Scan for the cell matching the given text and deliver its (x, y) coordinate at center. 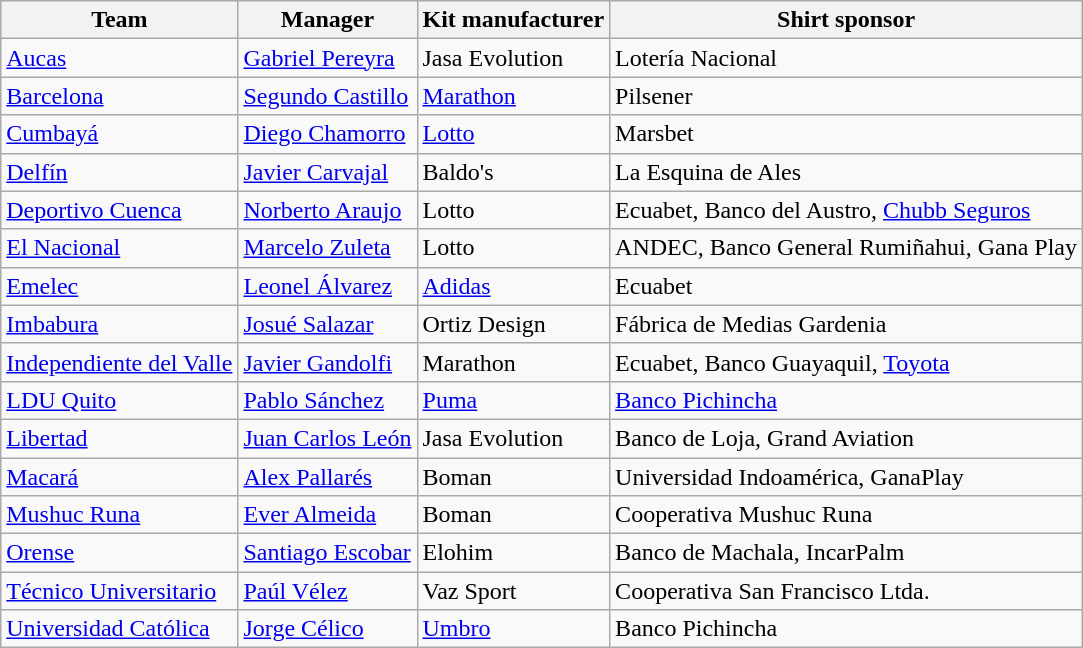
Norberto Araujo (328, 210)
Lotería Nacional (846, 58)
Cooperativa San Francisco Ltda. (846, 591)
Pablo Sánchez (328, 400)
ANDEC, Banco General Rumiñahui, Gana Play (846, 248)
Mushuc Runa (120, 515)
Puma (514, 400)
Marcelo Zuleta (328, 248)
Baldo's (514, 172)
Vaz Sport (514, 591)
Ortiz Design (514, 324)
Emelec (120, 286)
Independiente del Valle (120, 362)
Gabriel Pereyra (328, 58)
Cooperativa Mushuc Runa (846, 515)
Aucas (120, 58)
Universidad Católica (120, 629)
Alex Pallarés (328, 477)
Adidas (514, 286)
Libertad (120, 438)
Técnico Universitario (120, 591)
La Esquina de Ales (846, 172)
Manager (328, 20)
Paúl Vélez (328, 591)
Josué Salazar (328, 324)
Ecuabet, Banco Guayaquil, Toyota (846, 362)
Pilsener (846, 96)
Diego Chamorro (328, 134)
Fábrica de Medias Gardenia (846, 324)
Umbro (514, 629)
Barcelona (120, 96)
Imbabura (120, 324)
Shirt sponsor (846, 20)
Jorge Célico (328, 629)
Segundo Castillo (328, 96)
Team (120, 20)
Kit manufacturer (514, 20)
Santiago Escobar (328, 553)
Delfín (120, 172)
Elohim (514, 553)
Macará (120, 477)
Javier Carvajal (328, 172)
LDU Quito (120, 400)
Banco de Loja, Grand Aviation (846, 438)
Ecuabet, Banco del Austro, Chubb Seguros (846, 210)
Javier Gandolfi (328, 362)
Deportivo Cuenca (120, 210)
Ever Almeida (328, 515)
Banco de Machala, IncarPalm (846, 553)
Cumbayá (120, 134)
Universidad Indoamérica, GanaPlay (846, 477)
Ecuabet (846, 286)
Orense (120, 553)
Juan Carlos León (328, 438)
Marsbet (846, 134)
Leonel Álvarez (328, 286)
El Nacional (120, 248)
